Determine the (X, Y) coordinate at the center of the cell enclosing the given text.  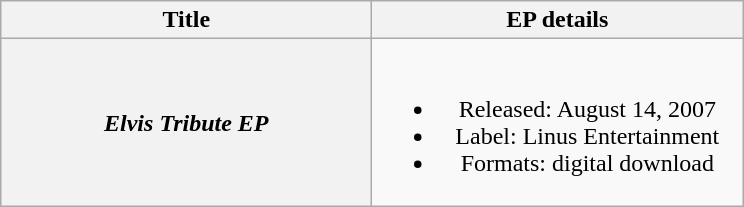
EP details (558, 20)
Elvis Tribute EP (186, 122)
Released: August 14, 2007Label: Linus EntertainmentFormats: digital download (558, 122)
Title (186, 20)
